Detect which cell encompasses the target text, then output its (X, Y) center coordinate. 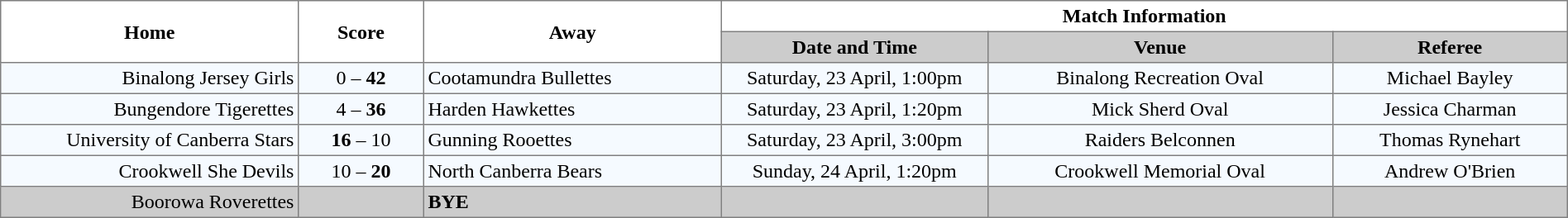
16 – 10 (361, 140)
Thomas Rynehart (1450, 140)
Crookwell She Devils (150, 171)
Michael Bayley (1450, 78)
Date and Time (854, 47)
Venue (1159, 47)
Boorowa Roverettes (150, 202)
Mick Sherd Oval (1159, 109)
Harden Hawkettes (572, 109)
0 – 42 (361, 78)
Saturday, 23 April, 1:00pm (854, 78)
Gunning Rooettes (572, 140)
4 – 36 (361, 109)
Referee (1450, 47)
Binalong Jersey Girls (150, 78)
Andrew O'Brien (1450, 171)
Match Information (1145, 17)
Saturday, 23 April, 3:00pm (854, 140)
Home (150, 31)
10 – 20 (361, 171)
Raiders Belconnen (1159, 140)
Bungendore Tigerettes (150, 109)
University of Canberra Stars (150, 140)
Saturday, 23 April, 1:20pm (854, 109)
Jessica Charman (1450, 109)
Cootamundra Bullettes (572, 78)
BYE (572, 202)
North Canberra Bears (572, 171)
Crookwell Memorial Oval (1159, 171)
Binalong Recreation Oval (1159, 78)
Score (361, 31)
Sunday, 24 April, 1:20pm (854, 171)
Away (572, 31)
